Output the (x, y) coordinate of the center of the cell containing the given text.  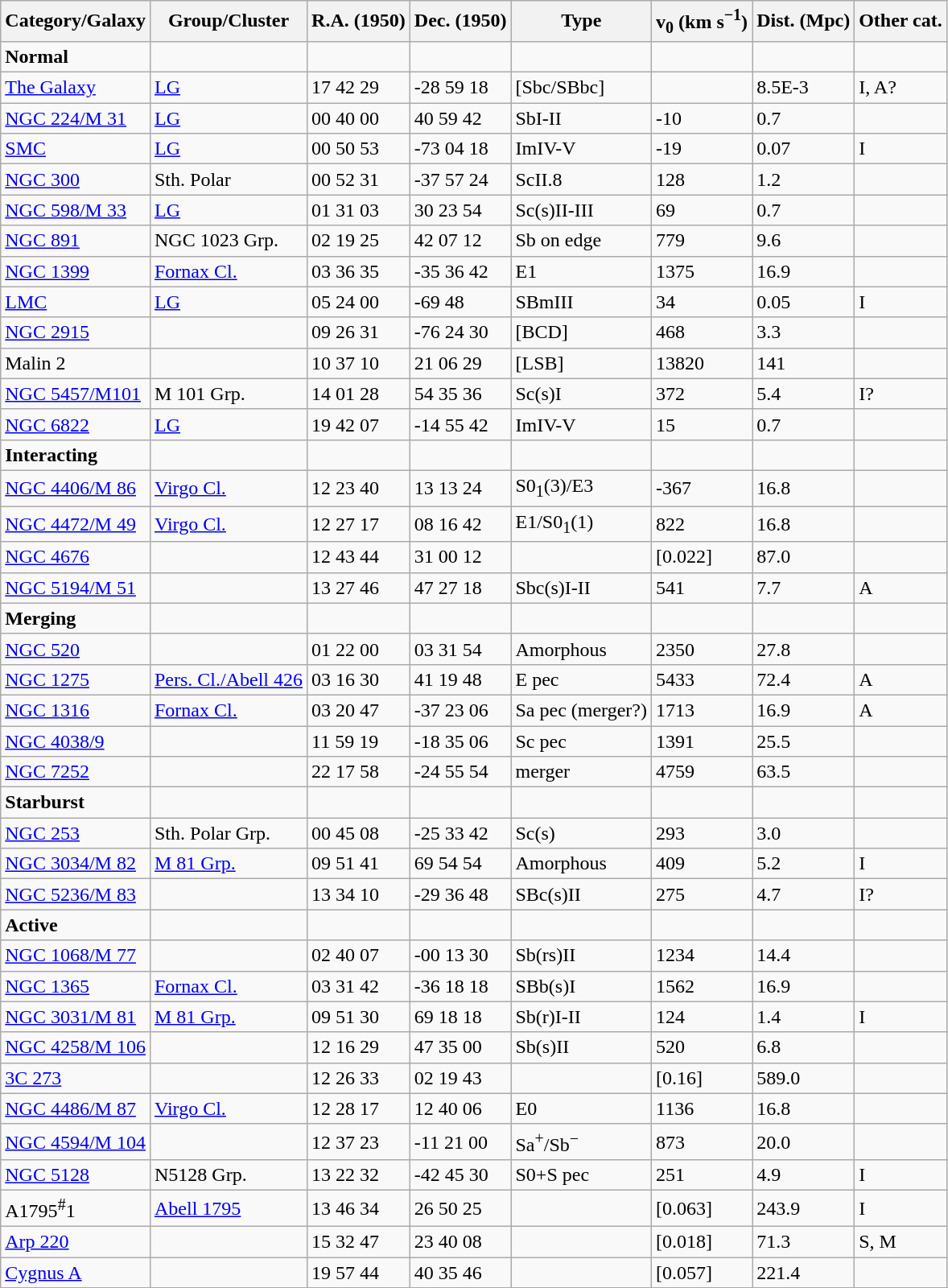
-10 (702, 118)
2350 (702, 649)
1.2 (803, 180)
1136 (702, 1108)
7.7 (803, 588)
71.3 (803, 1242)
NGC 6822 (76, 424)
12 40 06 (460, 1108)
221.4 (803, 1273)
47 27 18 (460, 588)
822 (702, 524)
1375 (702, 271)
N5128 Grp. (229, 1175)
-37 57 24 (460, 180)
0.05 (803, 302)
00 52 31 (359, 180)
01 31 03 (359, 210)
4.7 (803, 894)
12 26 33 (359, 1078)
NGC 1316 (76, 710)
124 (702, 1017)
01 22 00 (359, 649)
54 35 36 (460, 394)
-25 33 42 (460, 833)
03 20 47 (359, 710)
NGC 300 (76, 180)
69 (702, 210)
15 (702, 424)
SMC (76, 149)
NGC 253 (76, 833)
NGC 4486/M 87 (76, 1108)
[0.022] (702, 557)
NGC 5128 (76, 1175)
Sbc(s)I-II (581, 588)
27.8 (803, 649)
[0.018] (702, 1242)
NGC 598/M 33 (76, 210)
34 (702, 302)
Pers. Cl./Abell 426 (229, 679)
3.0 (803, 833)
NGC 1023 Grp. (229, 241)
5433 (702, 679)
87.0 (803, 557)
243.9 (803, 1209)
5.4 (803, 394)
merger (581, 772)
NGC 1275 (76, 679)
Sa+/Sb− (581, 1141)
Sb(rs)II (581, 956)
09 26 31 (359, 332)
-29 36 48 (460, 894)
Normal (76, 57)
-18 35 06 (460, 741)
372 (702, 394)
The Galaxy (76, 88)
541 (702, 588)
Interacting (76, 455)
13 22 32 (359, 1175)
Arp 220 (76, 1242)
Sb on edge (581, 241)
NGC 2915 (76, 332)
NGC 520 (76, 649)
13 34 10 (359, 894)
NGC 4258/M 106 (76, 1047)
SBb(s)I (581, 986)
Cygnus A (76, 1273)
40 35 46 (460, 1273)
12 28 17 (359, 1108)
1713 (702, 710)
NGC 1365 (76, 986)
05 24 00 (359, 302)
E pec (581, 679)
14 01 28 (359, 394)
13 13 24 (460, 488)
E1/S01(1) (581, 524)
E0 (581, 1108)
S0+S pec (581, 1175)
02 40 07 (359, 956)
NGC 4038/9 (76, 741)
40 59 42 (460, 118)
11 59 19 (359, 741)
17 42 29 (359, 88)
31 00 12 (460, 557)
[LSB] (581, 363)
468 (702, 332)
63.5 (803, 772)
1562 (702, 986)
12 23 40 (359, 488)
00 50 53 (359, 149)
Sc(s) (581, 833)
9.6 (803, 241)
-36 18 18 (460, 986)
02 19 43 (460, 1078)
03 31 54 (460, 649)
6.8 (803, 1047)
251 (702, 1175)
20.0 (803, 1141)
-73 04 18 (460, 149)
409 (702, 864)
14.4 (803, 956)
Dec. (1950) (460, 21)
NGC 1068/M 77 (76, 956)
0.07 (803, 149)
26 50 25 (460, 1209)
NGC 4406/M 86 (76, 488)
[0.063] (702, 1209)
S01(3)/E3 (581, 488)
13 46 34 (359, 1209)
-69 48 (460, 302)
-37 23 06 (460, 710)
NGC 224/M 31 (76, 118)
NGC 5236/M 83 (76, 894)
23 40 08 (460, 1242)
22 17 58 (359, 772)
1391 (702, 741)
-11 21 00 (460, 1141)
NGC 7252 (76, 772)
08 16 42 (460, 524)
Sth. Polar Grp. (229, 833)
NGC 4472/M 49 (76, 524)
Category/Galaxy (76, 21)
42 07 12 (460, 241)
-76 24 30 (460, 332)
25.5 (803, 741)
-42 45 30 (460, 1175)
NGC 891 (76, 241)
03 36 35 (359, 271)
4759 (702, 772)
I, A? (901, 88)
873 (702, 1141)
21 06 29 (460, 363)
30 23 54 (460, 210)
[0.057] (702, 1273)
-35 36 42 (460, 271)
[Sbc/SBbc] (581, 88)
15 32 47 (359, 1242)
141 (803, 363)
NGC 5457/M101 (76, 394)
Sb(r)I-II (581, 1017)
12 43 44 (359, 557)
Dist. (Mpc) (803, 21)
13820 (702, 363)
v0 (km s−1) (702, 21)
8.5E-3 (803, 88)
69 54 54 (460, 864)
Merging (76, 618)
69 18 18 (460, 1017)
-19 (702, 149)
-367 (702, 488)
09 51 30 (359, 1017)
41 19 48 (460, 679)
12 27 17 (359, 524)
47 35 00 (460, 1047)
Active (76, 925)
A1795#1 (76, 1209)
[0.16] (702, 1078)
09 51 41 (359, 864)
Sb(s)II (581, 1047)
[BCD] (581, 332)
Abell 1795 (229, 1209)
SbI-II (581, 118)
19 42 07 (359, 424)
NGC 3031/M 81 (76, 1017)
3C 273 (76, 1078)
19 57 44 (359, 1273)
R.A. (1950) (359, 21)
Sc(s)II-III (581, 210)
02 19 25 (359, 241)
ScII.8 (581, 180)
293 (702, 833)
Sc pec (581, 741)
LMC (76, 302)
03 16 30 (359, 679)
00 40 00 (359, 118)
520 (702, 1047)
12 16 29 (359, 1047)
3.3 (803, 332)
Sth. Polar (229, 180)
10 37 10 (359, 363)
E1 (581, 271)
128 (702, 180)
NGC 5194/M 51 (76, 588)
NGC 3034/M 82 (76, 864)
275 (702, 894)
1.4 (803, 1017)
72.4 (803, 679)
5.2 (803, 864)
00 45 08 (359, 833)
NGC 4676 (76, 557)
779 (702, 241)
Type (581, 21)
1234 (702, 956)
-24 55 54 (460, 772)
03 31 42 (359, 986)
4.9 (803, 1175)
13 27 46 (359, 588)
Starburst (76, 803)
S, M (901, 1242)
-28 59 18 (460, 88)
Sc(s)I (581, 394)
Malin 2 (76, 363)
NGC 1399 (76, 271)
Group/Cluster (229, 21)
M 101 Grp. (229, 394)
NGC 4594/M 104 (76, 1141)
-14 55 42 (460, 424)
-00 13 30 (460, 956)
Sa pec (merger?) (581, 710)
SBmIII (581, 302)
589.0 (803, 1078)
SBc(s)II (581, 894)
12 37 23 (359, 1141)
Other cat. (901, 21)
